Provide the (x, y) coordinate of the cell's center where the given text is located.  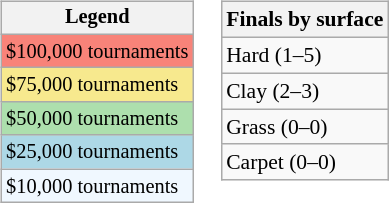
Hard (1–5) (304, 55)
Legend (97, 18)
$75,000 tournaments (97, 85)
Carpet (0–0) (304, 162)
$10,000 tournaments (97, 186)
$50,000 tournaments (97, 119)
Grass (0–0) (304, 127)
$100,000 tournaments (97, 51)
Finals by surface (304, 20)
$25,000 tournaments (97, 152)
Clay (2–3) (304, 91)
